Find where the given text appears and provide that cell's center as (x, y) coordinate. 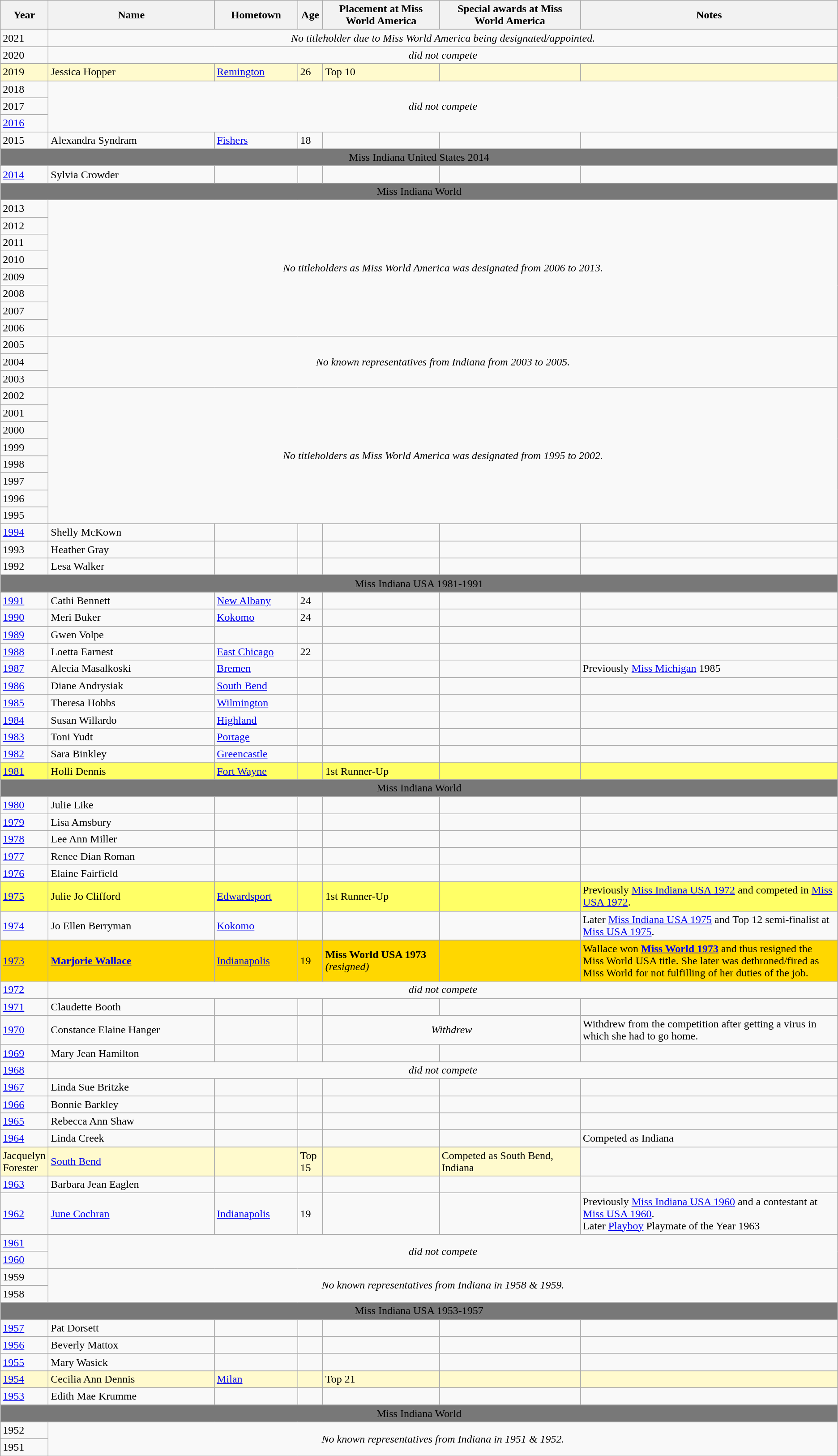
1980 (24, 805)
Gwen Volpe (132, 635)
Mary Wasick (132, 1362)
Lisa Amsbury (132, 822)
Alecia Masalkoski (132, 669)
Year (24, 15)
No titleholders as Miss World America was designated from 1995 to 2002. (443, 455)
Remington (256, 72)
Theresa Hobbs (132, 703)
1967 (24, 1087)
Julie Like (132, 805)
1955 (24, 1362)
Lesa Walker (132, 567)
Sylvia Crowder (132, 174)
Linda Creek (132, 1138)
2003 (24, 379)
Claudette Booth (132, 1007)
1962 (24, 1214)
June Cochran (132, 1214)
1965 (24, 1121)
Withdrew from the competition after getting a virus in which she had to go home. (709, 1030)
New Albany (256, 601)
Jacquelyn Forester (24, 1162)
1993 (24, 550)
1959 (24, 1277)
Previously Miss Indiana USA 1972 and competed in Miss USA 1972. (709, 897)
1951 (24, 1447)
Heather Gray (132, 550)
Miss Indiana United States 2014 (419, 157)
Edith Mae Krumme (132, 1396)
Mary Jean Hamilton (132, 1053)
Linda Sue Britzke (132, 1087)
2015 (24, 140)
2014 (24, 174)
1954 (24, 1379)
Competed as Indiana (709, 1138)
1984 (24, 720)
1994 (24, 533)
2012 (24, 225)
Later Miss Indiana USA 1975 and Top 12 semi-finalist at Miss USA 1975. (709, 925)
Greencastle (256, 754)
1969 (24, 1053)
1953 (24, 1396)
2019 (24, 72)
2020 (24, 55)
1968 (24, 1070)
2006 (24, 328)
2005 (24, 345)
Toni Yudt (132, 737)
Elaine Fairfield (132, 873)
Loetta Earnest (132, 652)
1958 (24, 1294)
Diane Andrysiak (132, 686)
1976 (24, 873)
1979 (24, 822)
18 (310, 140)
Jessica Hopper (132, 72)
1996 (24, 498)
2009 (24, 277)
1977 (24, 856)
1964 (24, 1138)
Top 10 (381, 72)
Susan Willardo (132, 720)
1992 (24, 567)
1957 (24, 1328)
2001 (24, 413)
1995 (24, 515)
Special awards at Miss World America (509, 15)
2011 (24, 243)
Cecilia Ann Dennis (132, 1379)
2004 (24, 362)
1975 (24, 897)
Bremen (256, 669)
1971 (24, 1007)
2008 (24, 294)
1987 (24, 669)
Fort Wayne (256, 771)
Age (310, 15)
1961 (24, 1243)
2000 (24, 430)
2007 (24, 311)
1956 (24, 1345)
2002 (24, 396)
Renee Dian Roman (132, 856)
1997 (24, 481)
Fishers (256, 140)
26 (310, 72)
Pat Dorsett (132, 1328)
1985 (24, 703)
Alexandra Syndram (132, 140)
Wilmington (256, 703)
No known representatives from Indiana in 1958 & 1959. (443, 1285)
1952 (24, 1430)
1991 (24, 601)
Previously Miss Michigan 1985 (709, 669)
1998 (24, 464)
Highland (256, 720)
Miss Indiana USA 1981-1991 (419, 584)
1983 (24, 737)
Constance Elaine Hanger (132, 1030)
2016 (24, 123)
22 (310, 652)
No known representatives from Indiana from 2003 to 2005. (443, 362)
Marjorie Wallace (132, 961)
1973 (24, 961)
No known representatives from Indiana in 1951 & 1952. (443, 1439)
Placement at Miss World America (381, 15)
1978 (24, 839)
Bonnie Barkley (132, 1104)
1986 (24, 686)
Miss Indiana USA 1953-1957 (419, 1311)
1970 (24, 1030)
1960 (24, 1260)
1966 (24, 1104)
Rebecca Ann Shaw (132, 1121)
Top 21 (381, 1379)
1989 (24, 635)
1988 (24, 652)
Beverly Mattox (132, 1345)
Jo Ellen Berryman (132, 925)
Miss World USA 1973(resigned) (381, 961)
Shelly McKown (132, 533)
Cathi Bennett (132, 601)
Meri Buker (132, 618)
1974 (24, 925)
Lee Ann Miller (132, 839)
No titleholders as Miss World America was designated from 2006 to 2013. (443, 268)
Notes (709, 15)
2017 (24, 106)
Julie Jo Clifford (132, 897)
1999 (24, 447)
1981 (24, 771)
Sara Binkley (132, 754)
Name (132, 15)
2013 (24, 208)
Portage (256, 737)
Top 15 (310, 1162)
East Chicago (256, 652)
2021 (24, 38)
Hometown (256, 15)
Milan (256, 1379)
1982 (24, 754)
1990 (24, 618)
1963 (24, 1185)
2010 (24, 260)
Withdrew (451, 1030)
Barbara Jean Eaglen (132, 1185)
Edwardsport (256, 897)
Holli Dennis (132, 771)
No titleholder due to Miss World America being designated/appointed. (443, 38)
Previously Miss Indiana USA 1960 and a contestant at Miss USA 1960.Later Playboy Playmate of the Year 1963 (709, 1214)
2018 (24, 89)
1972 (24, 990)
Competed as South Bend, Indiana (509, 1162)
